Identify which cell holds the provided text, then report its (x, y) central coordinate. 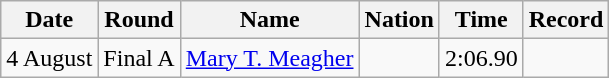
4 August (50, 58)
Time (481, 20)
Name (270, 20)
Final A (139, 58)
2:06.90 (481, 58)
Date (50, 20)
Mary T. Meagher (270, 58)
Record (566, 20)
Round (139, 20)
Nation (399, 20)
